Return the (x, y) coordinate for the center point of the cell that contains the specified text.  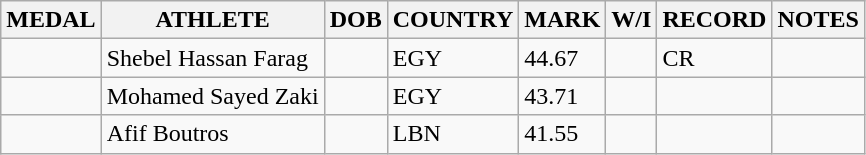
NOTES (818, 20)
LBN (453, 134)
43.71 (562, 96)
W/I (632, 20)
DOB (356, 20)
Mohamed Sayed Zaki (212, 96)
COUNTRY (453, 20)
RECORD (714, 20)
ATHLETE (212, 20)
44.67 (562, 58)
MEDAL (51, 20)
CR (714, 58)
Afif Boutros (212, 134)
MARK (562, 20)
Shebel Hassan Farag (212, 58)
41.55 (562, 134)
